Pinpoint the cell where the given text exists, returning its [x, y] midpoint coordinate. 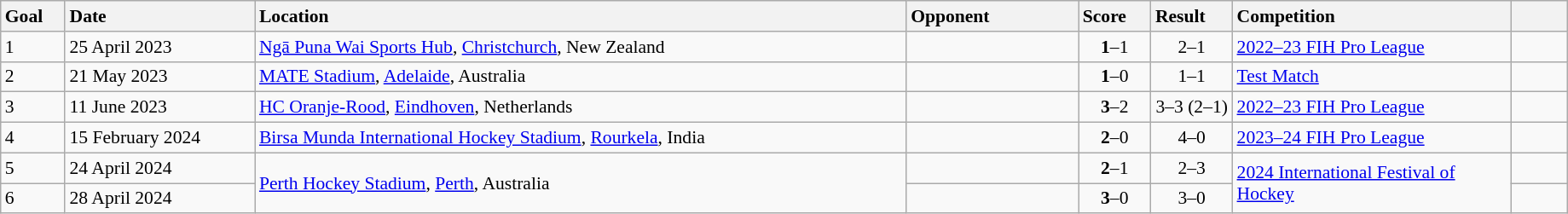
4–0 [1192, 138]
1–0 [1115, 77]
Date [159, 16]
2–3 [1192, 168]
4 [33, 138]
21 May 2023 [159, 77]
28 April 2024 [159, 199]
24 April 2024 [159, 168]
3–2 [1115, 107]
1 [33, 47]
Score [1115, 16]
HC Oranje-Rood, Eindhoven, Netherlands [581, 107]
Ngā Puna Wai Sports Hub, Christchurch, New Zealand [581, 47]
Test Match [1373, 77]
15 February 2024 [159, 138]
Opponent [992, 16]
Competition [1373, 16]
MATE Stadium, Adelaide, Australia [581, 77]
3 [33, 107]
Result [1192, 16]
2023–24 FIH Pro League [1373, 138]
Birsa Munda International Hockey Stadium, Rourkela, India [581, 138]
5 [33, 168]
6 [33, 199]
11 June 2023 [159, 107]
2 [33, 77]
25 April 2023 [159, 47]
Goal [33, 16]
Perth Hockey Stadium, Perth, Australia [581, 182]
2024 International Festival of Hockey [1373, 182]
2–0 [1115, 138]
Location [581, 16]
3–3 (2–1) [1192, 107]
